From the cell containing the given text, extract its center point as (X, Y) coordinate. 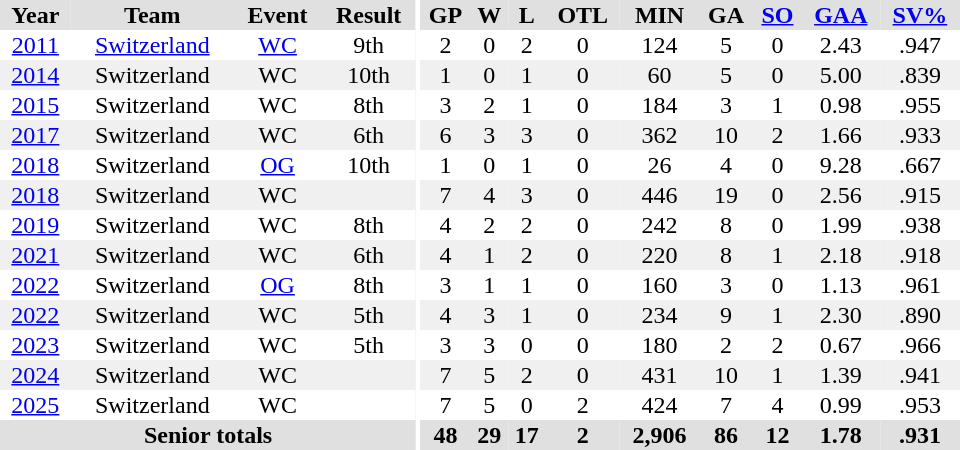
SO (778, 15)
220 (660, 255)
2025 (36, 405)
184 (660, 105)
9th (368, 45)
.667 (920, 165)
26 (660, 165)
2011 (36, 45)
2,906 (660, 435)
2014 (36, 75)
1.13 (841, 285)
.839 (920, 75)
Year (36, 15)
.941 (920, 375)
242 (660, 225)
0.67 (841, 345)
160 (660, 285)
Senior totals (208, 435)
.933 (920, 135)
446 (660, 195)
1.39 (841, 375)
Event (278, 15)
2.18 (841, 255)
GP (445, 15)
L (526, 15)
Result (368, 15)
MIN (660, 15)
.890 (920, 315)
19 (726, 195)
2024 (36, 375)
9 (726, 315)
SV% (920, 15)
1.99 (841, 225)
.953 (920, 405)
2021 (36, 255)
.961 (920, 285)
29 (490, 435)
2019 (36, 225)
GAA (841, 15)
2.43 (841, 45)
424 (660, 405)
9.28 (841, 165)
Team (152, 15)
2015 (36, 105)
2017 (36, 135)
2023 (36, 345)
234 (660, 315)
180 (660, 345)
48 (445, 435)
W (490, 15)
OTL (583, 15)
60 (660, 75)
0.98 (841, 105)
.931 (920, 435)
.918 (920, 255)
2.30 (841, 315)
.955 (920, 105)
12 (778, 435)
.966 (920, 345)
431 (660, 375)
362 (660, 135)
GA (726, 15)
17 (526, 435)
1.78 (841, 435)
.938 (920, 225)
5.00 (841, 75)
0.99 (841, 405)
6 (445, 135)
2.56 (841, 195)
1.66 (841, 135)
86 (726, 435)
.947 (920, 45)
.915 (920, 195)
124 (660, 45)
